Determine the (X, Y) coordinate at the center of the cell enclosing the given text.  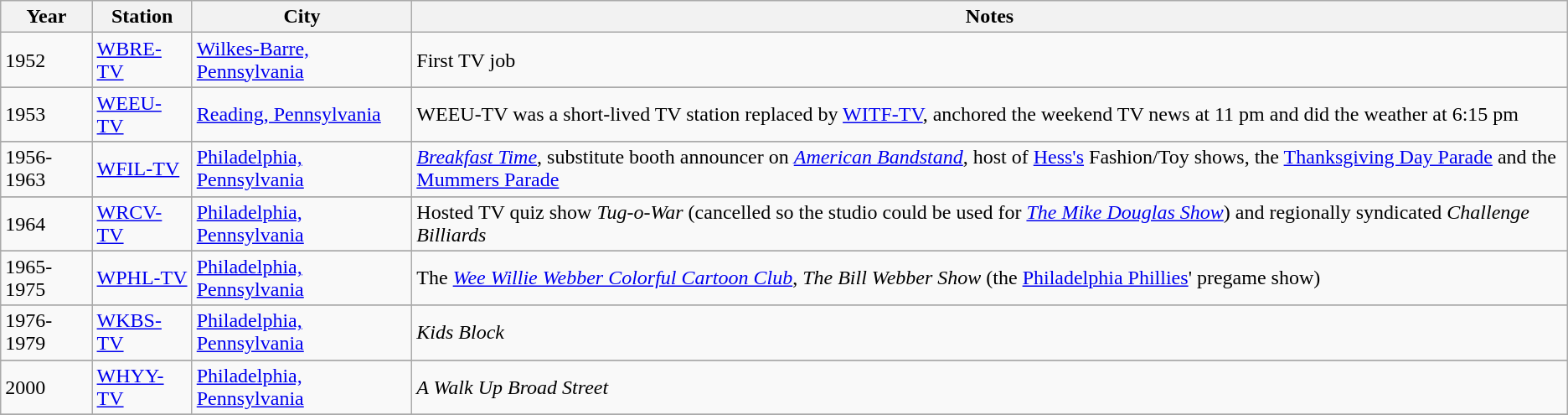
WBRE-TV (142, 60)
WEEU-TV was a short-lived TV station replaced by WITF-TV, anchored the weekend TV news at 11 pm and did the weather at 6:15 pm (990, 114)
Hosted TV quiz show Tug-o-War (cancelled so the studio could be used for The Mike Douglas Show) and regionally syndicated Challenge Billiards (990, 223)
Kids Block (990, 332)
WPHL-TV (142, 278)
Reading, Pennsylvania (302, 114)
WEEU-TV (142, 114)
1965-1975 (47, 278)
2000 (47, 387)
1952 (47, 60)
First TV job (990, 60)
WRCV-TV (142, 223)
Notes (990, 17)
1956-1963 (47, 169)
1964 (47, 223)
A Walk Up Broad Street (990, 387)
The Wee Willie Webber Colorful Cartoon Club, The Bill Webber Show (the Philadelphia Phillies' pregame show) (990, 278)
WHYY-TV (142, 387)
Station (142, 17)
City (302, 17)
WKBS-TV (142, 332)
1953 (47, 114)
Year (47, 17)
WFIL-TV (142, 169)
1976-1979 (47, 332)
Wilkes-Barre, Pennsylvania (302, 60)
